Capture the cell that displays the provided text and extract its (x, y) central coordinate. 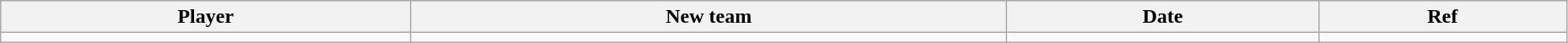
Ref (1442, 17)
Player (206, 17)
New team (709, 17)
Date (1162, 17)
